Provide the [X, Y] coordinate of the cell's center where the given text is located.  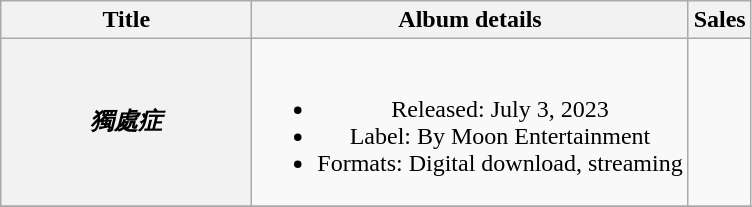
獨處症 [126, 122]
Title [126, 20]
Released: July 3, 2023Label: By Moon EntertainmentFormats: Digital download, streaming [470, 122]
Album details [470, 20]
Sales [720, 20]
